Find where the given text appears and provide that cell's center as [x, y] coordinate. 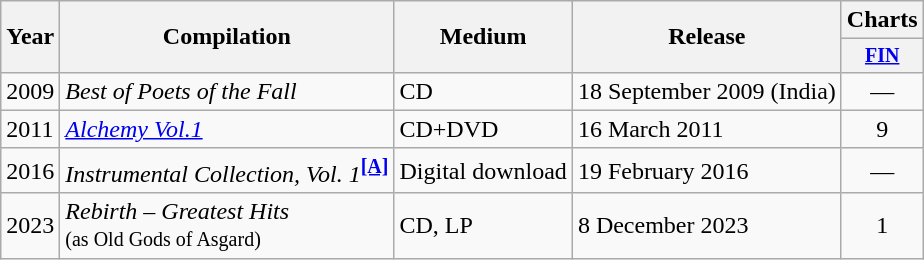
Rebirth – Greatest Hits(as Old Gods of Asgard) [227, 226]
19 February 2016 [706, 170]
2016 [30, 170]
2023 [30, 226]
Release [706, 37]
CD, LP [483, 226]
Instrumental Collection, Vol. 1[A] [227, 170]
Compilation [227, 37]
9 [882, 129]
CD+DVD [483, 129]
16 March 2011 [706, 129]
Best of Poets of the Fall [227, 91]
8 December 2023 [706, 226]
1 [882, 226]
Alchemy Vol.1 [227, 129]
Digital download [483, 170]
18 September 2009 (India) [706, 91]
Medium [483, 37]
Charts [882, 20]
2009 [30, 91]
CD [483, 91]
2011 [30, 129]
Year [30, 37]
FIN [882, 56]
